Output the [x, y] coordinate of the center of the cell containing the given text.  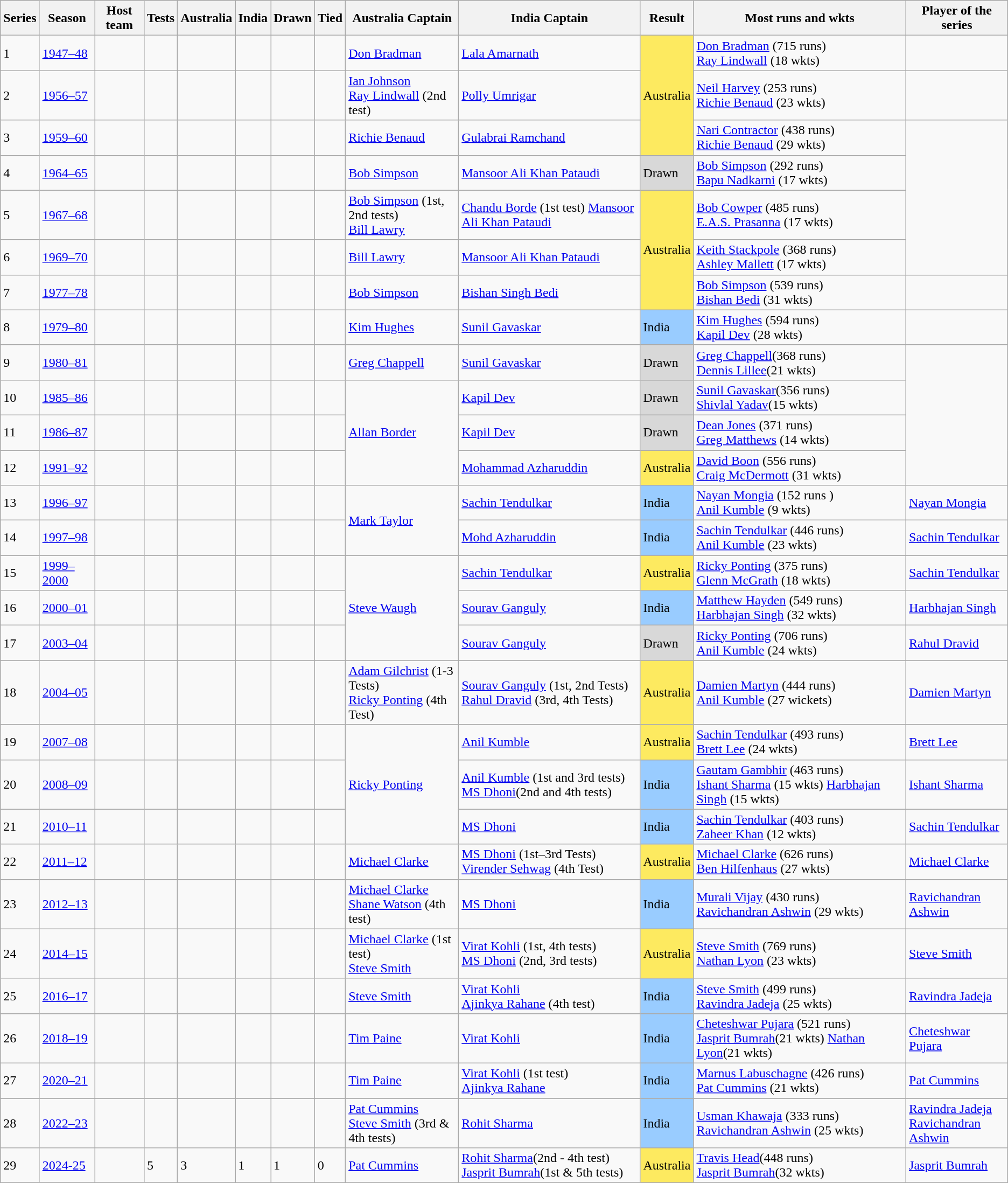
Ishant Sharma [957, 784]
Ricky Ponting (706 runs)Anil Kumble (24 wkts) [800, 643]
11 [20, 432]
Cheteshwar Pujara (521 runs)Jasprit Bumrah(21 wkts) Nathan Lyon(21 wkts) [800, 1038]
Nayan Mongia (152 runs )Anil Kumble (9 wkts) [800, 503]
2024-25 [67, 1166]
9 [20, 362]
Bill Lawry [402, 258]
14 [20, 538]
Marnus Labuschagne (426 runs)Pat Cummins (21 wkts) [800, 1081]
Virat Kohli [549, 1038]
Lala Amarnath [549, 53]
Sachin Tendulkar (403 runs)Zaheer Khan (12 wkts) [800, 826]
Virat Kohli (1st, 4th tests)MS Dhoni (2nd, 3rd tests) [549, 954]
7 [20, 292]
Ravichandran Ashwin [957, 904]
0 [330, 1166]
Series [20, 18]
Sunil Gavaskar(356 runs)Shivlal Yadav(15 wkts) [800, 398]
17 [20, 643]
28 [20, 1123]
1999–2000 [67, 573]
Damien Martyn (444 runs)Anil Kumble (27 wickets) [800, 693]
19 [20, 742]
Ravindra Jadeja Ravichandran Ashwin [957, 1123]
1997–98 [67, 538]
Sourav Ganguly (1st, 2nd Tests)Rahul Dravid (3rd, 4th Tests) [549, 693]
Mohammad Azharuddin [549, 468]
Richie Benaud [402, 138]
Tests [161, 18]
15 [20, 573]
1991–92 [67, 468]
Adam Gilchrist (1-3 Tests)Ricky Ponting (4th Test) [402, 693]
Polly Umrigar [549, 95]
Greg Chappell(368 runs)Dennis Lillee(21 wkts) [800, 362]
2011–12 [67, 862]
Nayan Mongia [957, 503]
Keith Stackpole (368 runs)Ashley Mallett (17 wkts) [800, 258]
Tied [330, 18]
Gulabrai Ramchand [549, 138]
1979–80 [67, 328]
Bishan Singh Bedi [549, 292]
1959–60 [67, 138]
Rohit Sharma [549, 1123]
Bob Cowper (485 runs)E.A.S. Prasanna (17 wkts) [800, 215]
1947–48 [67, 53]
Harbhajan Singh [957, 608]
Most runs and wkts [800, 18]
22 [20, 862]
1967–68 [67, 215]
Neil Harvey (253 runs)Richie Benaud (23 wkts) [800, 95]
1977–78 [67, 292]
MS Dhoni (1st–3rd Tests)Virender Sehwag (4th Test) [549, 862]
Rahul Dravid [957, 643]
David Boon (556 runs)Craig McDermott (31 wkts) [800, 468]
2016–17 [67, 996]
Bob Simpson (1st, 2nd tests)Bill Lawry [402, 215]
Damien Martyn [957, 693]
Don Bradman (715 runs)Ray Lindwall (18 wkts) [800, 53]
Dean Jones (371 runs)Greg Matthews (14 wkts) [800, 432]
2010–11 [67, 826]
20 [20, 784]
Anil Kumble [549, 742]
18 [20, 693]
6 [20, 258]
Sachin Tendulkar (446 runs)Anil Kumble (23 wkts) [800, 538]
Don Bradman [402, 53]
Kim Hughes (594 runs)Kapil Dev (28 wkts) [800, 328]
Pat CumminsSteve Smith (3rd & 4th tests) [402, 1123]
2000–01 [67, 608]
Michael ClarkeShane Watson (4th test) [402, 904]
Greg Chappell [402, 362]
2007–08 [67, 742]
Murali Vijay (430 runs)Ravichandran Ashwin (29 wkts) [800, 904]
12 [20, 468]
Steve Waugh [402, 608]
Anil Kumble (1st and 3rd tests)MS Dhoni(2nd and 4th tests) [549, 784]
Brett Lee [957, 742]
Ravindra Jadeja [957, 996]
8 [20, 328]
2008–09 [67, 784]
Ricky Ponting [402, 784]
13 [20, 503]
Mohd Azharuddin [549, 538]
2022–23 [67, 1123]
23 [20, 904]
Steve Smith (769 runs)Nathan Lyon (23 wkts) [800, 954]
2018–19 [67, 1038]
Virat KohliAjinkya Rahane (4th test) [549, 996]
Nari Contractor (438 runs)Richie Benaud (29 wkts) [800, 138]
Result [667, 18]
2012–13 [67, 904]
1996–97 [67, 503]
2014–15 [67, 954]
21 [20, 826]
2004–05 [67, 693]
1969–70 [67, 258]
Michael Clarke (1st test)Steve Smith [402, 954]
Ricky Ponting (375 runs)Glenn McGrath (18 wkts) [800, 573]
2020–21 [67, 1081]
1956–57 [67, 95]
Virat Kohli (1st test)Ajinkya Rahane [549, 1081]
Steve Smith (499 runs)Ravindra Jadeja (25 wkts) [800, 996]
25 [20, 996]
16 [20, 608]
24 [20, 954]
Australia Captain [402, 18]
4 [20, 172]
Jasprit Bumrah [957, 1166]
Sachin Tendulkar (493 runs)Brett Lee (24 wkts) [800, 742]
2003–04 [67, 643]
Gautam Gambhir (463 runs)Ishant Sharma (15 wkts) Harbhajan Singh (15 wkts) [800, 784]
Rohit Sharma(2nd - 4th test)Jasprit Bumrah(1st & 5th tests) [549, 1166]
Player of the series [957, 18]
Usman Khawaja (333 runs) Ravichandran Ashwin (25 wkts) [800, 1123]
India Captain [549, 18]
Chandu Borde (1st test) Mansoor Ali Khan Pataudi [549, 215]
Allan Border [402, 432]
1986–87 [67, 432]
Travis Head(448 runs)Jasprit Bumrah(32 wkts) [800, 1166]
29 [20, 1166]
Host team [120, 18]
Ian JohnsonRay Lindwall (2nd test) [402, 95]
Matthew Hayden (549 runs)Harbhajan Singh (32 wkts) [800, 608]
10 [20, 398]
Bob Simpson (539 runs)Bishan Bedi (31 wkts) [800, 292]
Michael Clarke (626 runs)Ben Hilfenhaus (27 wkts) [800, 862]
Season [67, 18]
Bob Simpson (292 runs)Bapu Nadkarni (17 wkts) [800, 172]
1980–81 [67, 362]
Mark Taylor [402, 520]
27 [20, 1081]
1985–86 [67, 398]
Kim Hughes [402, 328]
Cheteshwar Pujara [957, 1038]
26 [20, 1038]
2 [20, 95]
1964–65 [67, 172]
